Identify which cell holds the provided text, then report its (x, y) central coordinate. 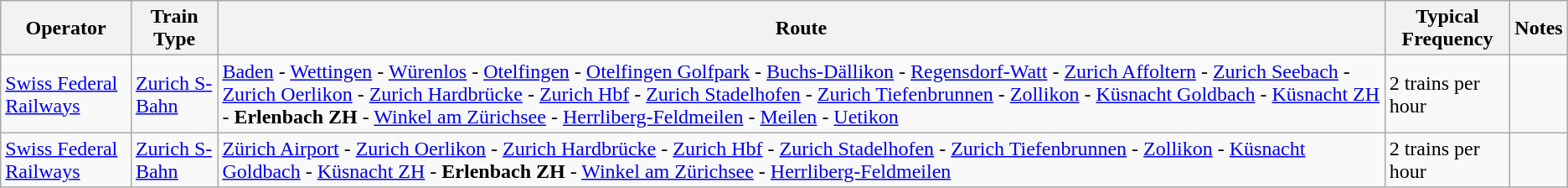
Train Type (174, 29)
Notes (1539, 29)
Operator (66, 29)
Typical Frequency (1447, 29)
Route (801, 29)
